Identify which cell holds the provided text, then report its (X, Y) central coordinate. 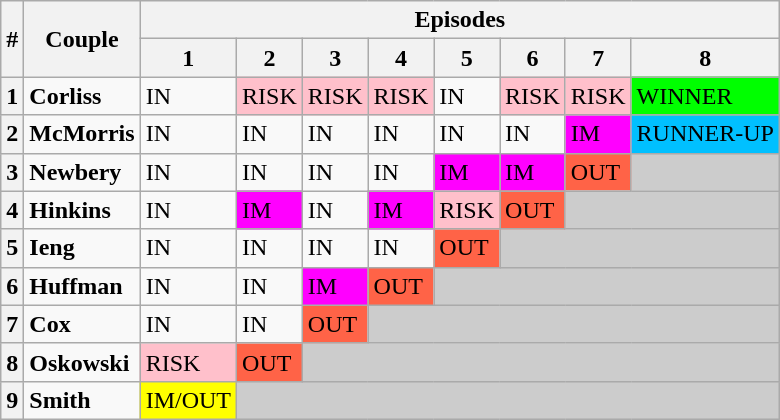
9 (12, 400)
Hinkins (82, 210)
RUNNER-UP (705, 134)
Ieng (82, 248)
Couple (82, 39)
Episodes (460, 20)
Oskowski (82, 362)
IM/OUT (188, 400)
WINNER (705, 96)
# (12, 39)
McMorris (82, 134)
Cox (82, 324)
Smith (82, 400)
Newbery (82, 172)
Huffman (82, 286)
Corliss (82, 96)
